Detect which cell encompasses the target text, then output its [X, Y] center coordinate. 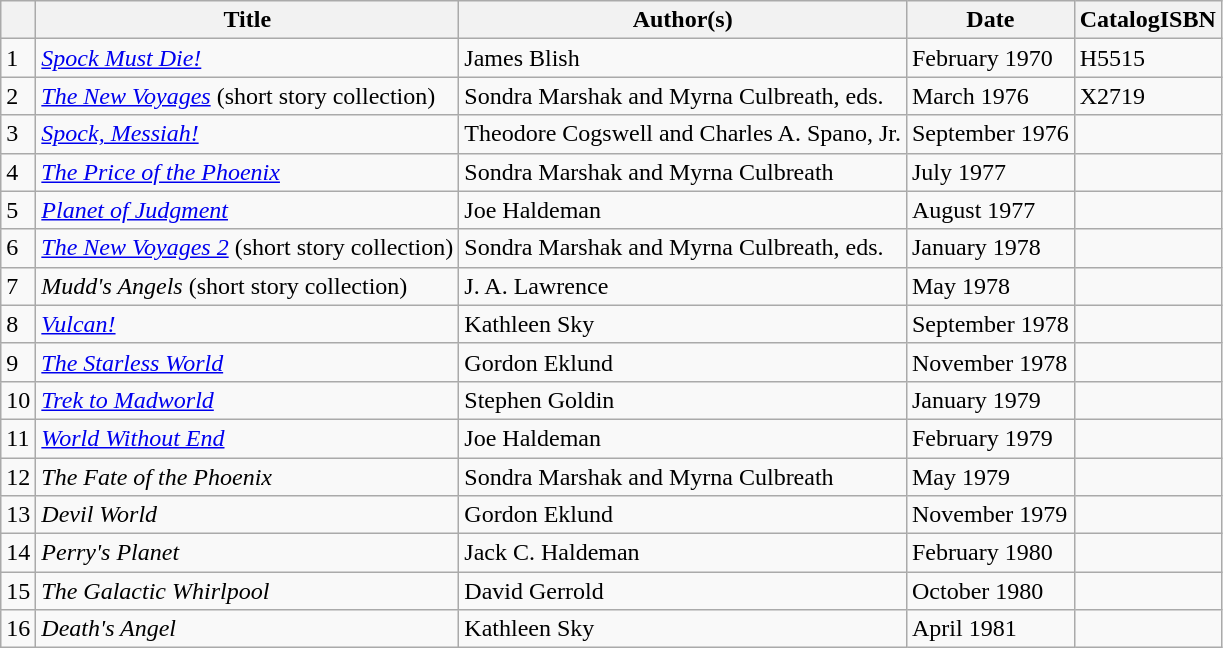
The Price of the Phoenix [248, 172]
4 [18, 172]
August 1977 [990, 210]
The Fate of the Phoenix [248, 477]
16 [18, 629]
X2719 [1148, 96]
Date [990, 20]
September 1976 [990, 134]
July 1977 [990, 172]
8 [18, 324]
Mudd's Angels (short story collection) [248, 286]
October 1980 [990, 591]
1 [18, 58]
Spock Must Die! [248, 58]
9 [18, 362]
November 1978 [990, 362]
February 1970 [990, 58]
7 [18, 286]
Perry's Planet [248, 553]
2 [18, 96]
Devil World [248, 515]
11 [18, 438]
James Blish [683, 58]
April 1981 [990, 629]
Stephen Goldin [683, 400]
Death's Angel [248, 629]
The New Voyages 2 (short story collection) [248, 248]
Title [248, 20]
14 [18, 553]
February 1979 [990, 438]
12 [18, 477]
5 [18, 210]
3 [18, 134]
Trek to Madworld [248, 400]
10 [18, 400]
January 1979 [990, 400]
H5515 [1148, 58]
6 [18, 248]
Theodore Cogswell and Charles A. Spano, Jr. [683, 134]
15 [18, 591]
Spock, Messiah! [248, 134]
February 1980 [990, 553]
Planet of Judgment [248, 210]
13 [18, 515]
November 1979 [990, 515]
January 1978 [990, 248]
The New Voyages (short story collection) [248, 96]
May 1979 [990, 477]
The Galactic Whirlpool [248, 591]
World Without End [248, 438]
David Gerrold [683, 591]
Author(s) [683, 20]
May 1978 [990, 286]
March 1976 [990, 96]
September 1978 [990, 324]
Vulcan! [248, 324]
Jack C. Haldeman [683, 553]
The Starless World [248, 362]
J. A. Lawrence [683, 286]
CatalogISBN [1148, 20]
